Search for the cell housing the specified text and yield its (X, Y) center coordinate. 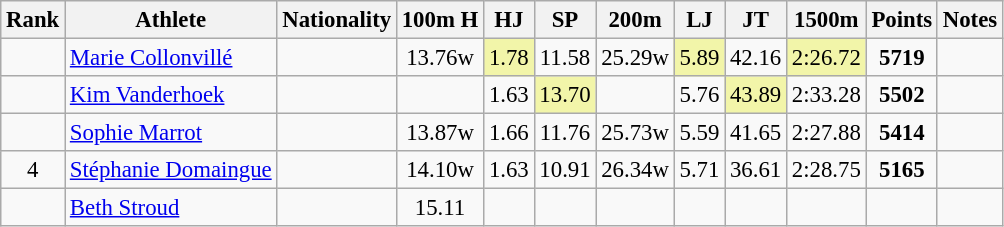
5.59 (699, 133)
25.73w (635, 133)
11.58 (565, 58)
2:33.28 (827, 95)
Beth Stroud (171, 208)
26.34w (635, 170)
1500m (827, 20)
Athlete (171, 20)
15.11 (440, 208)
Points (902, 20)
Marie Collonvillé (171, 58)
42.16 (756, 58)
5502 (902, 95)
43.89 (756, 95)
10.91 (565, 170)
5165 (902, 170)
1.78 (509, 58)
Stéphanie Domaingue (171, 170)
2:26.72 (827, 58)
5.89 (699, 58)
41.65 (756, 133)
1.66 (509, 133)
Nationality (336, 20)
100m H (440, 20)
Sophie Marrot (171, 133)
5414 (902, 133)
Notes (970, 20)
13.76w (440, 58)
25.29w (635, 58)
5.76 (699, 95)
2:27.88 (827, 133)
13.87w (440, 133)
HJ (509, 20)
JT (756, 20)
2:28.75 (827, 170)
4 (33, 170)
Kim Vanderhoek (171, 95)
36.61 (756, 170)
5.71 (699, 170)
200m (635, 20)
5719 (902, 58)
SP (565, 20)
13.70 (565, 95)
11.76 (565, 133)
Rank (33, 20)
LJ (699, 20)
14.10w (440, 170)
